Identify which cell holds the provided text, then report its (X, Y) central coordinate. 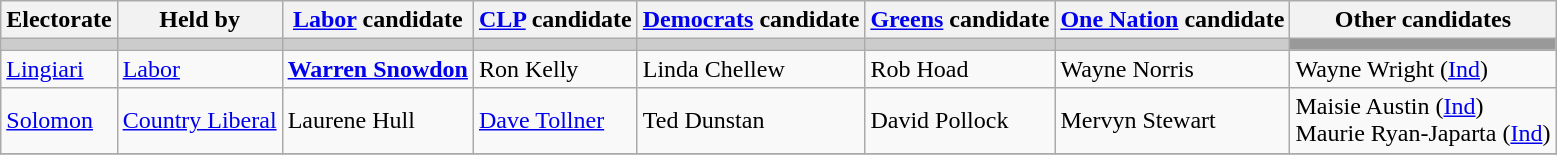
Labor candidate (378, 20)
Lingiari (59, 69)
Rob Hoad (960, 69)
Laurene Hull (378, 120)
David Pollock (960, 120)
CLP candidate (555, 20)
Held by (200, 20)
Dave Tollner (555, 120)
Solomon (59, 120)
Ted Dunstan (751, 120)
Labor (200, 69)
Other candidates (1423, 20)
Warren Snowdon (378, 69)
Ron Kelly (555, 69)
Linda Chellew (751, 69)
One Nation candidate (1172, 20)
Wayne Wright (Ind) (1423, 69)
Mervyn Stewart (1172, 120)
Maisie Austin (Ind)Maurie Ryan-Japarta (Ind) (1423, 120)
Wayne Norris (1172, 69)
Electorate (59, 20)
Greens candidate (960, 20)
Democrats candidate (751, 20)
Country Liberal (200, 120)
